Pinpoint the cell where the given text exists, returning its (X, Y) midpoint coordinate. 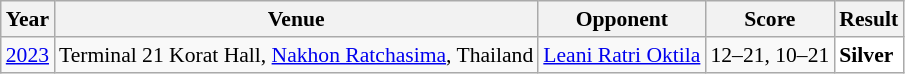
Year (28, 19)
12–21, 10–21 (770, 55)
Terminal 21 Korat Hall, Nakhon Ratchasima, Thailand (296, 55)
Silver (868, 55)
Result (868, 19)
Opponent (622, 19)
Venue (296, 19)
Leani Ratri Oktila (622, 55)
2023 (28, 55)
Score (770, 19)
